Identify which cell holds the provided text, then report its [x, y] central coordinate. 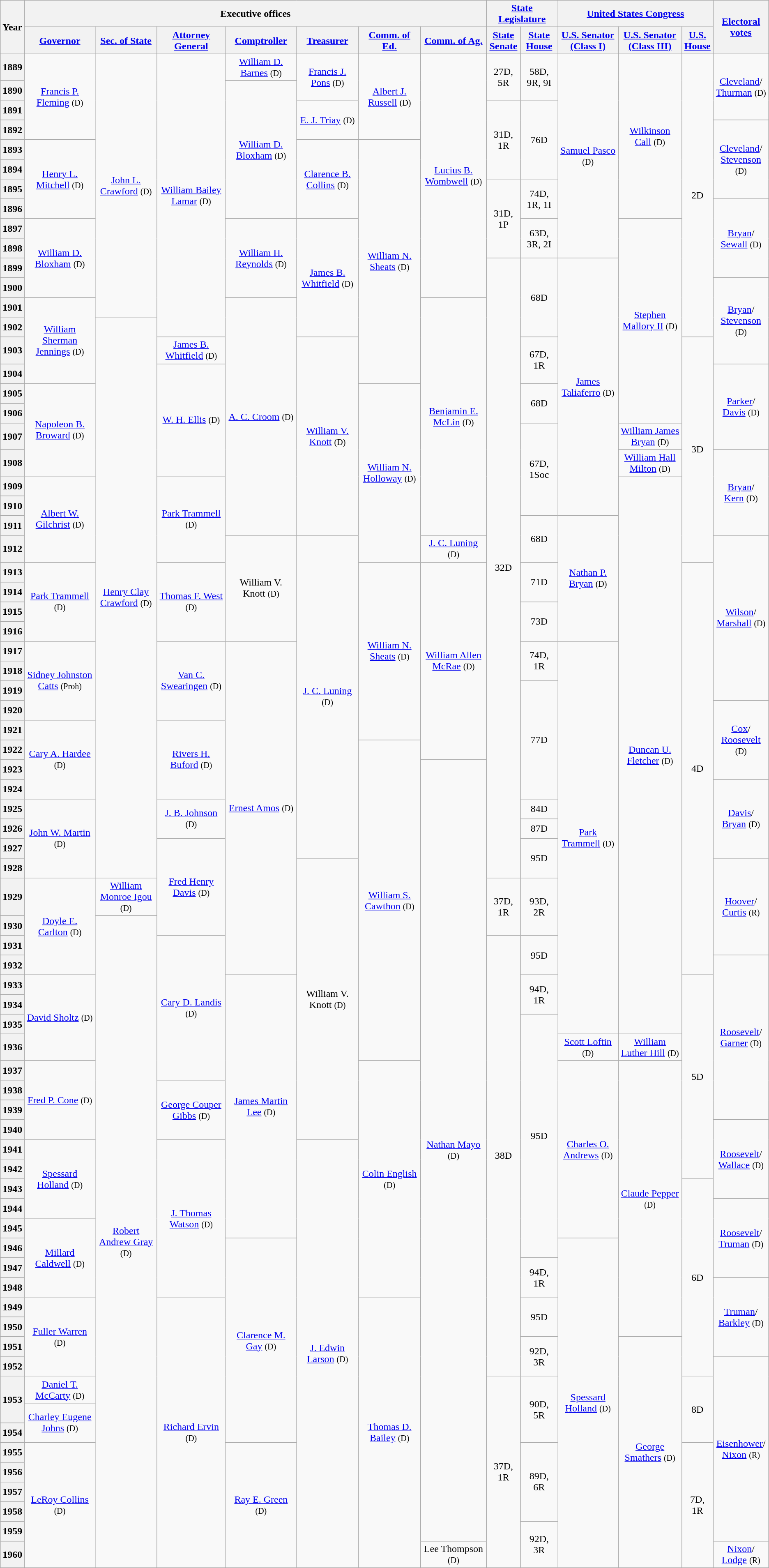
1908 [12, 463]
38D [504, 1155]
Claude Pepper (D) [650, 1199]
Sidney Johnston Catts (Proh) [60, 680]
1938 [12, 1090]
1949 [12, 1307]
Fred P. Cone (D) [60, 1100]
Benjamin E. McLin (D) [454, 417]
1920 [12, 710]
1913 [12, 572]
Rivers H. Buford (D) [191, 759]
Cleveland/Thurman (D) [741, 87]
Parker/Davis (D) [741, 407]
E. J. Triay (D) [327, 120]
1946 [12, 1248]
Year [12, 27]
4D [698, 768]
Henry L. Mitchell (D) [60, 179]
74D, 1R, 1I [539, 199]
1947 [12, 1268]
1911 [12, 526]
1939 [12, 1110]
Samuel Pasco (D) [588, 156]
Henry Clay Crawford (D) [126, 597]
32D [504, 568]
Fuller Warren (D) [60, 1337]
John W. Martin (D) [60, 838]
1903 [12, 350]
1954 [12, 1432]
Napoleon B. Broward (D) [60, 430]
William Hall Milton (D) [650, 463]
1931 [12, 945]
William Monroe Igou (D) [126, 897]
Roosevelt/Wallace (D) [741, 1159]
William Bailey Lamar (D) [191, 196]
67D, 1R [539, 360]
Scott Loftin (D) [588, 1047]
1921 [12, 730]
1960 [12, 1554]
Bryan/Kern (D) [741, 492]
1943 [12, 1189]
Davis/Bryan (D) [741, 819]
1905 [12, 393]
Attorney General [191, 40]
StateSenate [504, 40]
Thomas F. West (D) [191, 602]
Roosevelt/Garner (D) [741, 1037]
1927 [12, 848]
William N. Holloway (D) [389, 473]
1895 [12, 189]
J. Thomas Watson (D) [191, 1218]
Clarence M. Gay (D) [261, 1340]
StateHouse [539, 40]
1940 [12, 1130]
Sec. of State [126, 40]
James Martin Lee (D) [261, 1106]
6D [698, 1277]
1910 [12, 506]
1958 [12, 1511]
1952 [12, 1366]
William H. Reynolds (D) [261, 258]
Lee Thompson (D) [454, 1554]
1933 [12, 985]
Richard Ervin (D) [191, 1432]
1916 [12, 631]
31D, 1R [504, 140]
1907 [12, 436]
William Luther Hill (D) [650, 1047]
1936 [12, 1047]
1909 [12, 486]
Francis P. Fleming (D) [60, 97]
Francis J. Pons (D) [327, 77]
1906 [12, 413]
1937 [12, 1070]
87D [539, 828]
Wilkinson Call (D) [650, 136]
Millard Caldwell (D) [60, 1258]
Bryan/Stevenson (D) [741, 321]
U.S.House [698, 40]
1919 [12, 690]
Truman/Barkley (D) [741, 1317]
Wilson/Marshall (D) [741, 618]
Daniel T. McCarty (D) [60, 1390]
76D [539, 140]
1893 [12, 150]
1934 [12, 1004]
William D. Barnes (D) [261, 67]
1894 [12, 169]
Charles O. Andrews (D) [588, 1149]
U.S. Senator(Class I) [588, 40]
Eisenhower/Nixon (R) [741, 1449]
1942 [12, 1169]
1901 [12, 307]
1932 [12, 965]
1914 [12, 592]
1959 [12, 1531]
1900 [12, 288]
1896 [12, 209]
Clarence B. Collins (D) [327, 179]
William Allen McRae (D) [454, 661]
Charley Eugene Johns (D) [60, 1423]
Nathan P. Bryan (D) [588, 579]
1924 [12, 789]
89D, 6R [539, 1482]
7D, 1R [698, 1505]
Comptroller [261, 40]
J. B. Johnson (D) [191, 819]
27D, 5R [504, 77]
Colin English (D) [389, 1179]
1915 [12, 611]
67D, 1Soc [539, 469]
1890 [12, 90]
U.S. Senator(Class III) [650, 40]
Albert W. Gilchrist (D) [60, 519]
State Legislature [522, 14]
1951 [12, 1347]
1950 [12, 1327]
LeRoy Collins (D) [60, 1505]
Stephen Mallory II (D) [650, 321]
Fred Henry Davis (D) [191, 887]
Duncan U. Fletcher (D) [650, 755]
1948 [12, 1287]
1925 [12, 809]
1955 [12, 1452]
71D [539, 582]
8D [698, 1409]
James Taliaferro (D) [588, 387]
J. Edwin Larson (D) [327, 1354]
90D, 5R [539, 1409]
1956 [12, 1472]
William James Bryan (D) [650, 436]
1897 [12, 228]
Comm. of Ed. [389, 40]
Albert J. Russell (D) [389, 97]
Ray E. Green (D) [261, 1505]
Nixon/Lodge (R) [741, 1554]
1891 [12, 110]
Robert Andrew Gray (D) [126, 1242]
Electoral votes [741, 27]
A. C. Croom (D) [261, 417]
93D, 2R [539, 906]
2D [698, 196]
1922 [12, 749]
1898 [12, 248]
1917 [12, 651]
Comm. of Ag. [454, 40]
1957 [12, 1492]
1935 [12, 1024]
1889 [12, 67]
77D [539, 740]
Doyle E. Carlton (D) [60, 926]
1912 [12, 549]
1918 [12, 671]
1923 [12, 769]
1902 [12, 327]
John L. Crawford (D) [126, 186]
1926 [12, 828]
1904 [12, 374]
Van C. Swearingen (D) [191, 680]
Ernest Amos (D) [261, 808]
1941 [12, 1149]
31D, 1P [504, 219]
George Smathers (D) [650, 1452]
Cox/Roosevelt (D) [741, 740]
58D, 9R, 9I [539, 77]
George Couper Gibbs (D) [191, 1110]
Nathan Mayo (D) [454, 1150]
3D [698, 450]
74D, 1R [539, 661]
Thomas D. Bailey (D) [389, 1432]
63D, 3R, 2I [539, 238]
1899 [12, 268]
1892 [12, 130]
1944 [12, 1208]
Governor [60, 40]
Roosevelt/Truman (D) [741, 1238]
William Sherman Jennings (D) [60, 340]
84D [539, 809]
1930 [12, 925]
David Sholtz (D) [60, 1017]
Cary A. Hardee (D) [60, 759]
Executive offices [256, 14]
Bryan/Sewall (D) [741, 238]
1953 [12, 1400]
1945 [12, 1228]
Lucius B. Wombwell (D) [454, 176]
5D [698, 1077]
1928 [12, 868]
Cleveland/Stevenson (D) [741, 159]
William S. Cawthon (D) [389, 900]
United States Congress [636, 14]
1929 [12, 897]
73D [539, 621]
Hoover/Curtis (R) [741, 906]
W. H. Ellis (D) [191, 420]
Cary D. Landis (D) [191, 1008]
Treasurer [327, 40]
